Search for the cell housing the specified text and yield its [X, Y] center coordinate. 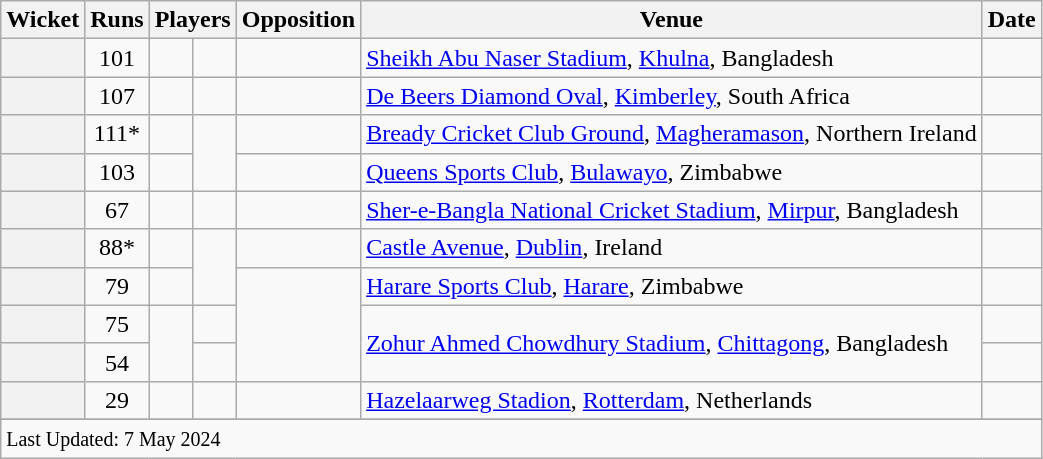
101 [117, 58]
Castle Avenue, Dublin, Ireland [672, 248]
Queens Sports Club, Bulawayo, Zimbabwe [672, 172]
Venue [672, 20]
Opposition [298, 20]
Sher-e-Bangla National Cricket Stadium, Mirpur, Bangladesh [672, 210]
Last Updated: 7 May 2024 [521, 438]
De Beers Diamond Oval, Kimberley, South Africa [672, 96]
Runs [117, 20]
Players [192, 20]
Date [1012, 20]
Wicket [43, 20]
54 [117, 362]
Harare Sports Club, Harare, Zimbabwe [672, 286]
79 [117, 286]
29 [117, 400]
67 [117, 210]
Sheikh Abu Naser Stadium, Khulna, Bangladesh [672, 58]
75 [117, 324]
103 [117, 172]
107 [117, 96]
Hazelaarweg Stadion, Rotterdam, Netherlands [672, 400]
Zohur Ahmed Chowdhury Stadium, Chittagong, Bangladesh [672, 343]
Bready Cricket Club Ground, Magheramason, Northern Ireland [672, 134]
88* [117, 248]
111* [117, 134]
